From the cell containing the given text, extract its center point as [X, Y] coordinate. 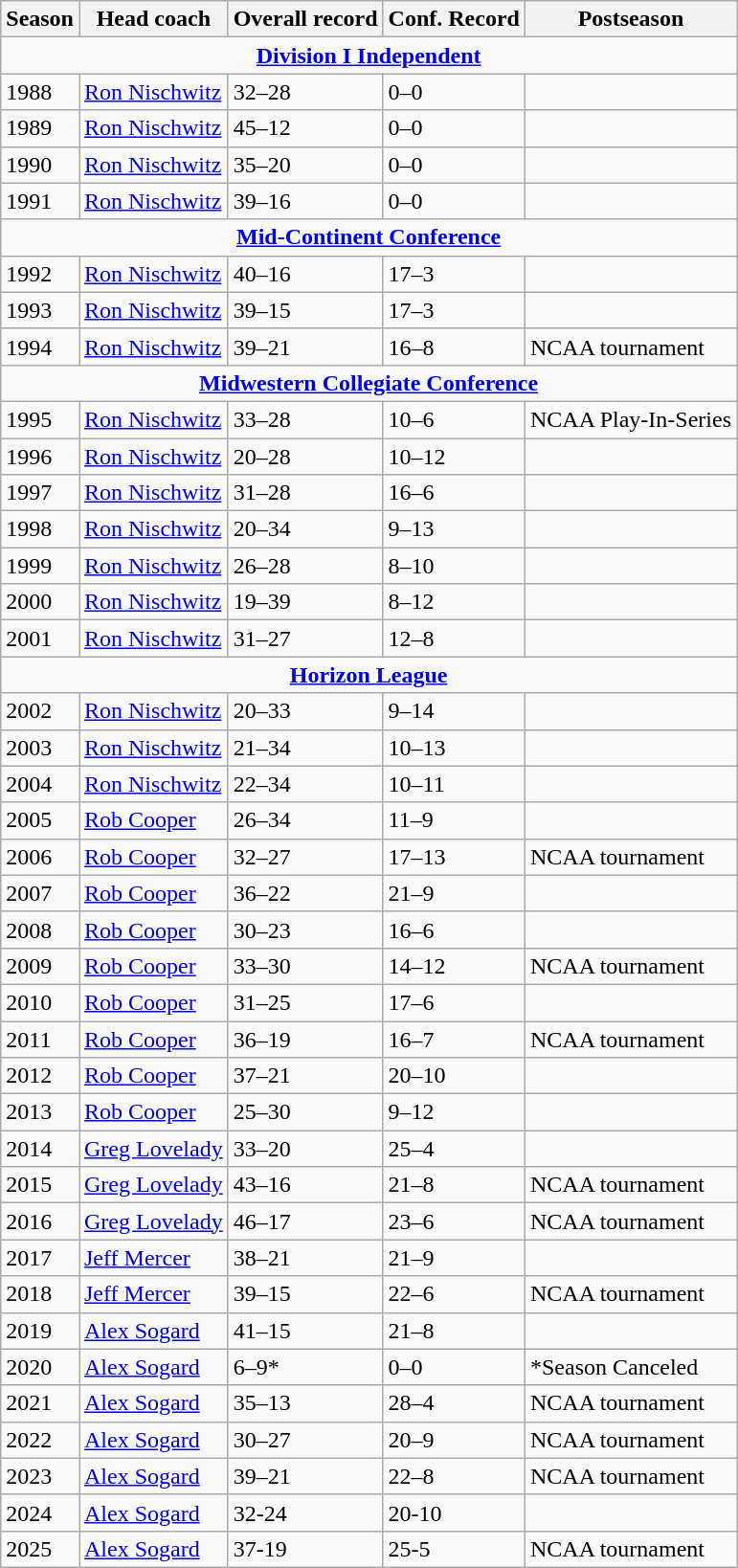
46–17 [305, 1221]
32–27 [305, 857]
Season [40, 19]
Postseason [630, 19]
36–19 [305, 1039]
30–27 [305, 1440]
19–39 [305, 602]
1998 [40, 529]
2006 [40, 857]
Horizon League [369, 675]
Head coach [153, 19]
9–12 [454, 1112]
2004 [40, 784]
1999 [40, 566]
1990 [40, 165]
11–9 [454, 820]
17–13 [454, 857]
21–34 [305, 748]
2009 [40, 966]
22–6 [454, 1294]
10–13 [454, 748]
12–8 [454, 638]
2002 [40, 711]
9–13 [454, 529]
10–11 [454, 784]
22–8 [454, 1476]
26–34 [305, 820]
33–20 [305, 1149]
2016 [40, 1221]
1989 [40, 128]
1996 [40, 457]
28–4 [454, 1403]
10–12 [454, 457]
9–14 [454, 711]
33–28 [305, 419]
1995 [40, 419]
2020 [40, 1367]
Division I Independent [369, 56]
1988 [40, 92]
22–34 [305, 784]
1992 [40, 274]
6–9* [305, 1367]
1994 [40, 347]
*Season Canceled [630, 1367]
2017 [40, 1258]
31–28 [305, 493]
16–7 [454, 1039]
2000 [40, 602]
20–28 [305, 457]
32–28 [305, 92]
38–21 [305, 1258]
2011 [40, 1039]
Overall record [305, 19]
2001 [40, 638]
1993 [40, 310]
31–25 [305, 1002]
14–12 [454, 966]
2003 [40, 748]
20–34 [305, 529]
Midwestern Collegiate Conference [369, 383]
32-24 [305, 1512]
25–30 [305, 1112]
Mid-Continent Conference [369, 237]
20–10 [454, 1076]
17–6 [454, 1002]
33–30 [305, 966]
2013 [40, 1112]
2014 [40, 1149]
2022 [40, 1440]
NCAA Play-In-Series [630, 419]
2007 [40, 893]
25-5 [454, 1549]
36–22 [305, 893]
2023 [40, 1476]
10–6 [454, 419]
1991 [40, 201]
30–23 [305, 930]
16–8 [454, 347]
2018 [40, 1294]
43–16 [305, 1185]
Conf. Record [454, 19]
26–28 [305, 566]
31–27 [305, 638]
2008 [40, 930]
2024 [40, 1512]
37-19 [305, 1549]
45–12 [305, 128]
8–12 [454, 602]
37–21 [305, 1076]
1997 [40, 493]
41–15 [305, 1331]
2005 [40, 820]
35–13 [305, 1403]
25–4 [454, 1149]
40–16 [305, 274]
39–16 [305, 201]
23–6 [454, 1221]
2010 [40, 1002]
8–10 [454, 566]
2025 [40, 1549]
2015 [40, 1185]
2021 [40, 1403]
20–9 [454, 1440]
20-10 [454, 1512]
35–20 [305, 165]
2019 [40, 1331]
20–33 [305, 711]
2012 [40, 1076]
